Output the [x, y] coordinate of the center of the cell containing the given text.  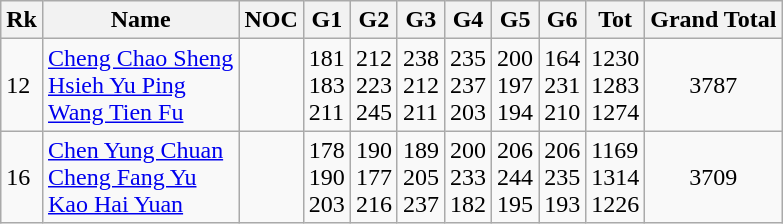
206 244 195 [516, 177]
3787 [714, 85]
Grand Total [714, 20]
Name [140, 20]
178 190 203 [326, 177]
Chen Yung Chuan Cheng Fang Yu Kao Hai Yuan [140, 177]
206 235 193 [562, 177]
200 197 194 [516, 85]
3709 [714, 177]
1230 1283 1274 [616, 85]
Cheng Chao Sheng Hsieh Yu Ping Wang Tien Fu [140, 85]
Tot [616, 20]
G5 [516, 20]
12 [22, 85]
G3 [420, 20]
190 177 216 [374, 177]
235 237 203 [468, 85]
G6 [562, 20]
189 205 237 [420, 177]
16 [22, 177]
G2 [374, 20]
238 212 211 [420, 85]
181 183 211 [326, 85]
G1 [326, 20]
1169 1314 1226 [616, 177]
Rk [22, 20]
212 223 245 [374, 85]
G4 [468, 20]
NOC [271, 20]
164 231 210 [562, 85]
200 233 182 [468, 177]
